Output the [x, y] coordinate of the center of the cell containing the given text.  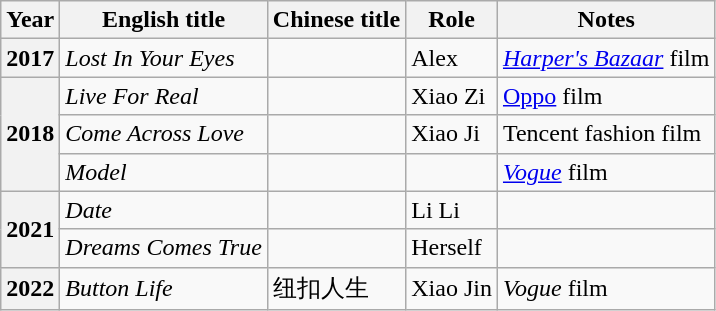
Live For Real [164, 96]
Herself [452, 248]
Role [452, 20]
Li Li [452, 210]
Lost In Your Eyes [164, 58]
Chinese title [336, 20]
Xiao Jin [452, 288]
纽扣人生 [336, 288]
Tencent fashion film [606, 134]
Oppo film [606, 96]
Come Across Love [164, 134]
English title [164, 20]
2017 [30, 58]
2018 [30, 134]
Year [30, 20]
Button Life [164, 288]
Dreams Comes True [164, 248]
Model [164, 172]
2022 [30, 288]
Xiao Zi [452, 96]
Alex [452, 58]
Date [164, 210]
Harper's Bazaar film [606, 58]
Notes [606, 20]
Xiao Ji [452, 134]
2021 [30, 229]
